Output the [x, y] coordinate of the center of the cell containing the given text.  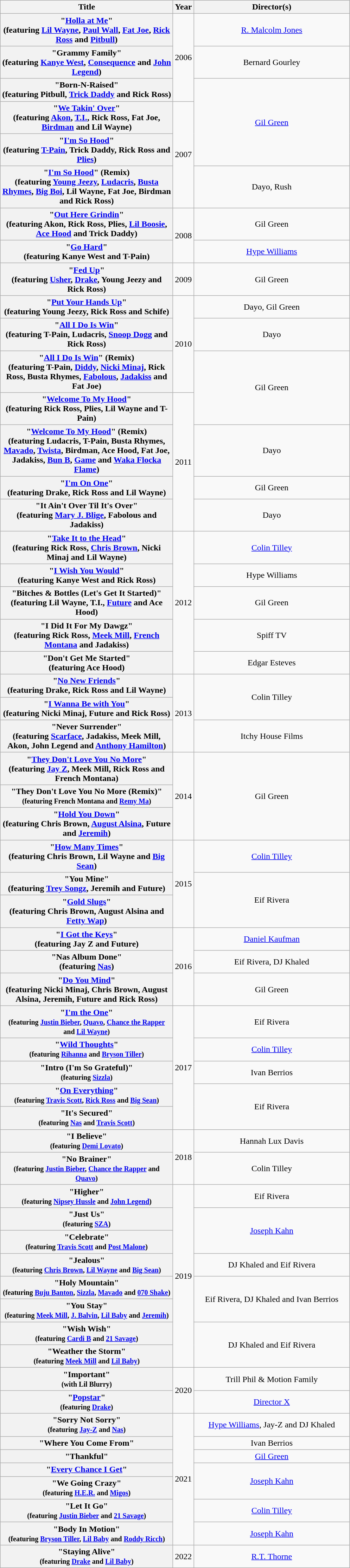
"Gold Slugs"(featuring Chris Brown, August Alsina and Fetty Wap) [87, 911]
"Hold You Down"(featuring Chris Brown, August Alsina, Future and Jeremih) [87, 824]
"Intro (I'm So Grateful)"(featuring Sizzla) [87, 1072]
Edgar Esteves [272, 663]
"Out Here Grindin"(featuring Akon, Rick Ross, Plies, Lil Boosie, Ace Hood and Trick Daddy) [87, 224]
R. Malcolm Jones [272, 30]
Trill Phil & Motion Family [272, 1379]
"I Did It For My Dawgz"(featuring Rick Ross, Meek Mill, French Montana and Jadakiss) [87, 635]
"Do You Mind"(featuring Nicki Minaj, Chris Brown, August Alsina, Jeremih, Future and Rick Ross) [87, 989]
"We Going Crazy"(featuring H.E.R. and Migos) [87, 1488]
"I'm On One"(featuring Drake, Rick Ross and Lil Wayne) [87, 488]
"I Got the Keys"(featuring Jay Z and Future) [87, 939]
"Bitches & Bottles (Let's Get It Started)"(featuring Lil Wayne, T.I., Future and Ace Hood) [87, 603]
"You Stay"(featuring Meek Mill, J. Balvin, Lil Baby and Jeremih) [87, 1310]
"Wild Thoughts"(featuring Rihanna and Bryson Tiller) [87, 1050]
2014 [184, 796]
"I Believe"(featuring Demi Lovato) [87, 1141]
"Take It to the Head"(featuring Rick Ross, Chris Brown, Nicki Minaj and Lil Wayne) [87, 548]
"Higher"(featuring Nipsey Hussle and John Legend) [87, 1196]
"Put Your Hands Up"(featuring Young Jeezy, Rick Ross and Schife) [87, 306]
2008 [184, 235]
"Don't Get Me Started"(featuring Ace Hood) [87, 663]
2006 [184, 58]
"It Ain't Over Til It's Over"(featuring Mary J. Blige, Fabolous and Jadakiss) [87, 515]
"Holla at Me"(featuring Lil Wayne, Paul Wall, Fat Joe, Rick Ross and Pitbull) [87, 30]
"All I Do Is Win"(featuring T-Pain, Ludacris, Snoop Dogg and Rick Ross) [87, 334]
"You Mine"(featuring Trey Songz, Jeremih and Future) [87, 884]
"I'm the One"(featuring Justin Bieber, Quavo, Chance the Rapper and Lil Wayne) [87, 1022]
2022 [184, 1556]
"No Brainer"(featuring Justin Bieber, Chance the Rapper and Quavo) [87, 1168]
"Sorry Not Sorry"(featuring Jay-Z and Nas) [87, 1425]
2019 [184, 1276]
"Staying Alive"(featuring Drake and Lil Baby) [87, 1556]
"Grammy Family"(featuring Kanye West, Consequence and John Legend) [87, 62]
Bernard Gourley [272, 62]
"Every Chance I Get" [87, 1470]
2020 [184, 1390]
"We Takin' Over"(featuring Akon, T.I., Rick Ross, Fat Joe, Birdman and Lil Wayne) [87, 117]
"Thankful" [87, 1456]
Daniel Kaufman [272, 939]
"They Don't Love You No More (Remix)"(featuring French Montana and Remy Ma) [87, 796]
R.T. Thorne [272, 1556]
2021 [184, 1479]
"No New Friends"(featuring Drake, Rick Ross and Lil Wayne) [87, 685]
"Just Us"(featuring SZA) [87, 1219]
"They Don't Love You No More"(featuring Jay Z, Meek Mill, Rick Ross and French Montana) [87, 768]
"Holy Mountain"(featuring Buju Banton, Sizzla, Mavado and 070 Shake) [87, 1288]
2009 [184, 279]
Hype Williams, Jay-Z and DJ Khaled [272, 1425]
"Where You Come From" [87, 1443]
"Weather the Storm"(featuring Meek Mill and Lil Baby) [87, 1356]
Dayo, Rush [272, 187]
"I'm So Hood" (Remix)(featuring Young Jeezy, Ludacris, Busta Rhymes, Big Boi, Lil Wayne, Fat Joe, Birdman and Rick Ross) [87, 187]
2007 [184, 155]
2015 [184, 884]
Director(s) [272, 7]
"Never Surrender"(featuring Scarface, Jadakiss, Meek Mill, Akon, John Legend and Anthony Hamilton) [87, 736]
2016 [184, 967]
2018 [184, 1157]
2010 [184, 344]
"Jealous"(featuring Chris Brown, Lil Wayne and Big Sean) [87, 1265]
"Go Hard"(featuring Kanye West and T-Pain) [87, 252]
"Nas Album Done"(featuring Nas) [87, 962]
Director X [272, 1402]
"Welcome To My Hood"(featuring Rick Ross, Plies, Lil Wayne and T-Pain) [87, 409]
"All I Do Is Win" (Remix)(featuring T-Pain, Diddy, Nicki Minaj, Rick Ross, Busta Rhymes, Fabolous, Jadakiss and Fat Joe) [87, 372]
"I Wanna Be with You"(featuring Nicki Minaj, Future and Rick Ross) [87, 709]
"Celebrate"(featuring Travis Scott and Post Malone) [87, 1241]
"Fed Up"(featuring Usher, Drake, Young Jeezy and Rick Ross) [87, 279]
"Important"(with Lil Blurry) [87, 1379]
2013 [184, 713]
"Body In Motion"(featuring Bryson Tiller, Lil Baby and Roddy Ricch) [87, 1533]
Hannah Lux Davis [272, 1141]
Dayo, Gil Green [272, 306]
"Wish Wish"(featuring Cardi B and 21 Savage) [87, 1334]
2011 [184, 462]
"It's Secured"(featuring Nas and Travis Scott) [87, 1118]
Title [87, 7]
2017 [184, 1067]
"Born-N-Raised"(featuring Pitbull, Trick Daddy and Rick Ross) [87, 90]
Year [184, 7]
"On Everything"(featuring Travis Scott, Rick Ross and Big Sean) [87, 1095]
"I'm So Hood"(featuring T-Pain, Trick Daddy, Rick Ross and Plies) [87, 150]
Itchy House Films [272, 736]
"How Many Times"(featuring Chris Brown, Lil Wayne and Big Sean) [87, 856]
Spiff TV [272, 635]
Eif Rivera, DJ Khaled [272, 962]
2012 [184, 603]
"Popstar"(featuring Drake) [87, 1402]
"Let It Go"(featuring Justin Bieber and 21 Savage) [87, 1511]
Eif Rivera, DJ Khaled and Ivan Berrios [272, 1299]
"I Wish You Would"(featuring Kanye West and Rick Ross) [87, 575]
